Capture the cell that displays the provided text and extract its (X, Y) central coordinate. 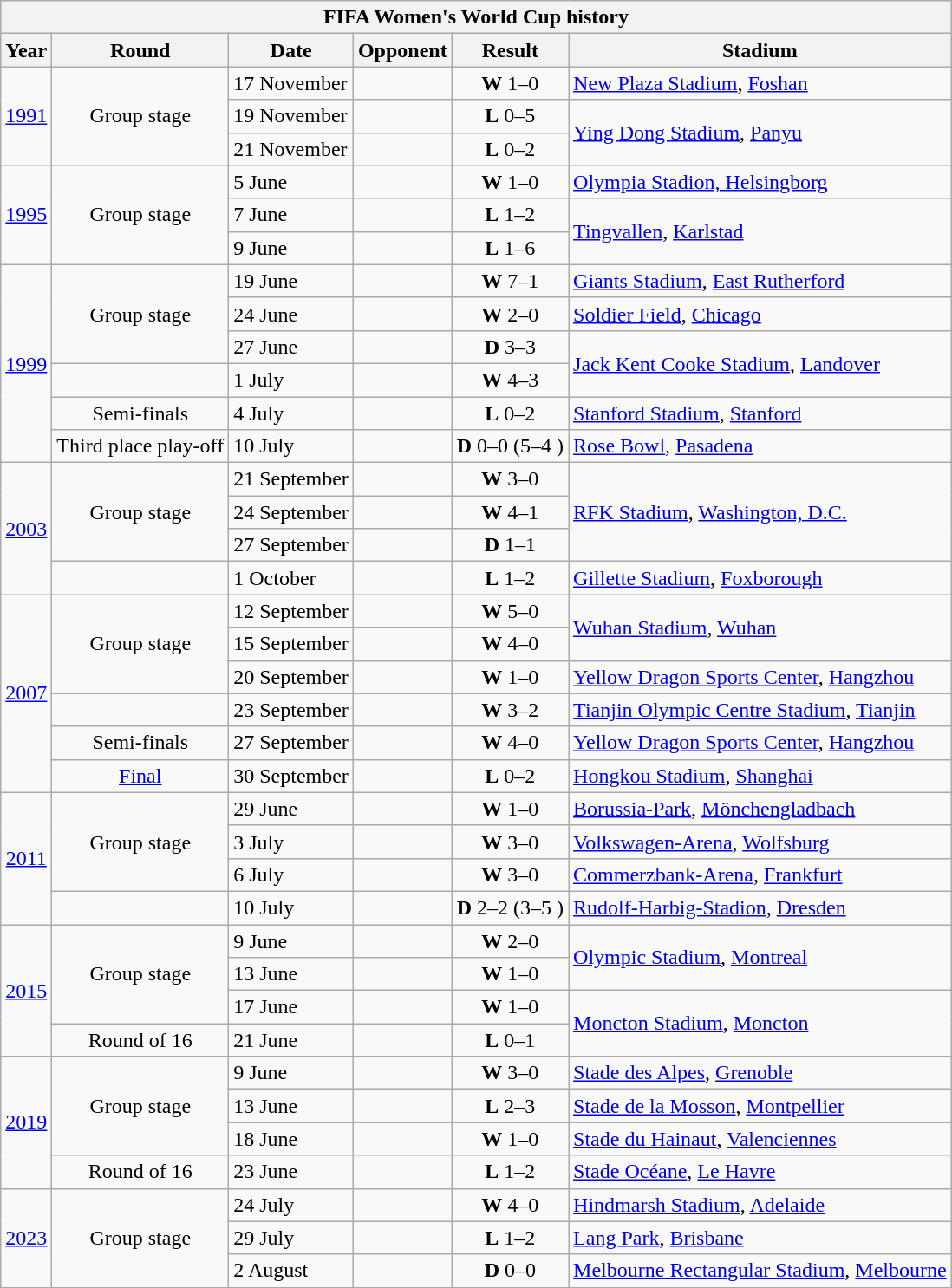
L 2–3 (510, 1106)
Final (140, 776)
Ying Dong Stadium, Panyu (760, 133)
2011 (26, 858)
29 June (291, 809)
Rudolf-Harbig-Stadion, Dresden (760, 907)
1995 (26, 215)
18 June (291, 1139)
2007 (26, 693)
17 November (291, 83)
23 June (291, 1172)
Stade des Alpes, Grenoble (760, 1073)
21 November (291, 149)
Olympia Stadion, Helsingborg (760, 182)
5 June (291, 182)
Year (26, 50)
Stade du Hainaut, Valenciennes (760, 1139)
24 July (291, 1205)
Jack Kent Cooke Stadium, Landover (760, 363)
W 4–3 (510, 380)
1 July (291, 380)
Commerzbank-Arena, Frankfurt (760, 875)
30 September (291, 776)
29 July (291, 1238)
1 October (291, 578)
27 June (291, 347)
Olympic Stadium, Montreal (760, 957)
D 0–0 (510, 1271)
L 0–1 (510, 1040)
7 June (291, 215)
21 June (291, 1040)
19 June (291, 281)
12 September (291, 611)
Melbourne Rectangular Stadium, Melbourne (760, 1271)
W 4–1 (510, 512)
20 September (291, 677)
D 1–1 (510, 545)
Stade de la Mosson, Montpellier (760, 1106)
21 September (291, 479)
Borussia-Park, Mönchengladbach (760, 809)
1999 (26, 363)
Rose Bowl, Pasadena (760, 446)
D 3–3 (510, 347)
Opponent (402, 50)
24 June (291, 314)
W 7–1 (510, 281)
New Plaza Stadium, Foshan (760, 83)
W 3–2 (510, 710)
2023 (26, 1238)
2 August (291, 1271)
24 September (291, 512)
Lang Park, Brisbane (760, 1238)
23 September (291, 710)
W 5–0 (510, 611)
Result (510, 50)
FIFA Women's World Cup history (476, 17)
Tingvallen, Karlstad (760, 231)
Stade Océane, Le Havre (760, 1172)
3 July (291, 842)
L 1–6 (510, 248)
D 2–2 (3–5 ) (510, 907)
2003 (26, 529)
17 June (291, 1007)
Hindmarsh Stadium, Adelaide (760, 1205)
Tianjin Olympic Centre Stadium, Tianjin (760, 710)
15 September (291, 644)
19 November (291, 116)
Volkswagen-Arena, Wolfsburg (760, 842)
Soldier Field, Chicago (760, 314)
Hongkou Stadium, Shanghai (760, 776)
Stanford Stadium, Stanford (760, 413)
2019 (26, 1122)
2015 (26, 990)
D 0–0 (5–4 ) (510, 446)
Moncton Stadium, Moncton (760, 1024)
Date (291, 50)
RFK Stadium, Washington, D.C. (760, 512)
6 July (291, 875)
Third place play-off (140, 446)
4 July (291, 413)
1991 (26, 116)
Round (140, 50)
Giants Stadium, East Rutherford (760, 281)
L 0–5 (510, 116)
Wuhan Stadium, Wuhan (760, 628)
Gillette Stadium, Foxborough (760, 578)
Stadium (760, 50)
